Output the (x, y) coordinate of the center of the cell containing the given text.  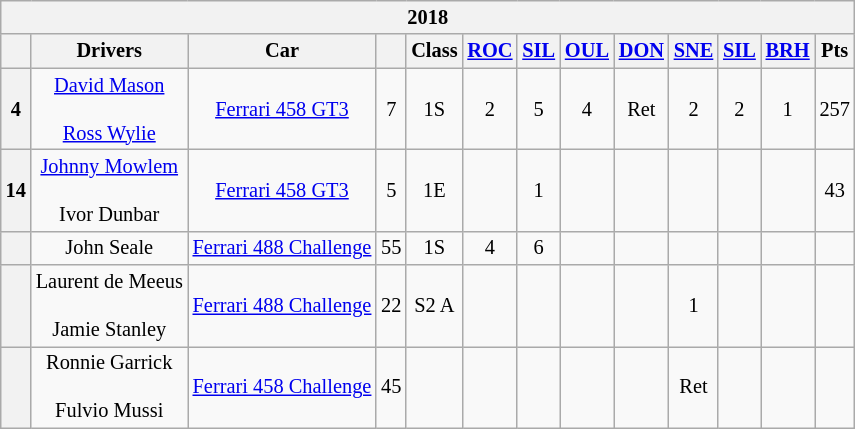
6 (538, 248)
S2 A (434, 306)
14 (16, 190)
SNE (694, 51)
David Mason Ross Wylie (110, 109)
Ronnie Garrick Fulvio Mussi (110, 387)
Ferrari 458 Challenge (282, 387)
OUL (587, 51)
Class (434, 51)
55 (391, 248)
ROC (490, 51)
2018 (428, 17)
257 (835, 109)
Laurent de Meeus Jamie Stanley (110, 306)
Pts (835, 51)
Johnny Mowlem Ivor Dunbar (110, 190)
DON (642, 51)
7 (391, 109)
1E (434, 190)
43 (835, 190)
22 (391, 306)
Drivers (110, 51)
John Seale (110, 248)
BRH (788, 51)
Car (282, 51)
45 (391, 387)
